Identify which cell holds the provided text, then report its [x, y] central coordinate. 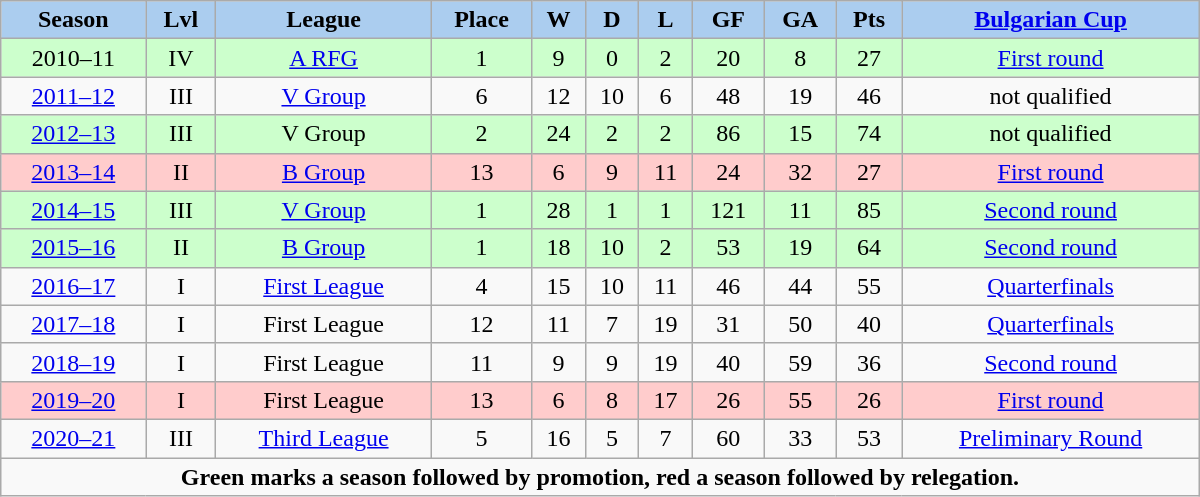
Bulgarian Cup [1050, 20]
Lvl [181, 20]
2019–20 [74, 400]
2015–16 [74, 248]
28 [559, 210]
33 [800, 438]
A RFG [324, 58]
Pts [869, 20]
20 [728, 58]
2020–21 [74, 438]
86 [728, 134]
0 [612, 58]
74 [869, 134]
Place [481, 20]
Green marks a season followed by promotion, red a season followed by relegation. [600, 477]
121 [728, 210]
60 [728, 438]
Preliminary Round [1050, 438]
L [666, 20]
2011–12 [74, 96]
League [324, 20]
59 [800, 362]
D [612, 20]
18 [559, 248]
16 [559, 438]
GF [728, 20]
36 [869, 362]
W [559, 20]
17 [666, 400]
2014–15 [74, 210]
2013–14 [74, 172]
64 [869, 248]
2016–17 [74, 286]
44 [800, 286]
85 [869, 210]
4 [481, 286]
50 [800, 324]
31 [728, 324]
2010–11 [74, 58]
Third League [324, 438]
48 [728, 96]
32 [800, 172]
2017–18 [74, 324]
IV [181, 58]
Season [74, 20]
GA [800, 20]
2018–19 [74, 362]
2012–13 [74, 134]
